Return the (x, y) coordinate for the center point of the cell that contains the specified text.  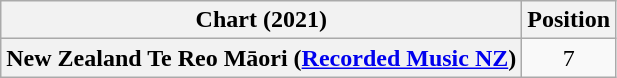
7 (569, 58)
Position (569, 20)
Chart (2021) (262, 20)
New Zealand Te Reo Māori (Recorded Music NZ) (262, 58)
